Output the [X, Y] coordinate of the center of the cell containing the given text.  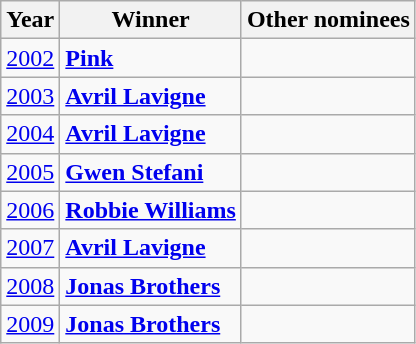
Pink [151, 58]
2003 [30, 96]
2008 [30, 286]
Robbie Williams [151, 210]
Gwen Stefani [151, 172]
2002 [30, 58]
Winner [151, 20]
2009 [30, 324]
Year [30, 20]
2005 [30, 172]
2004 [30, 134]
2006 [30, 210]
2007 [30, 248]
Other nominees [328, 20]
